Search for the cell housing the specified text and yield its (x, y) center coordinate. 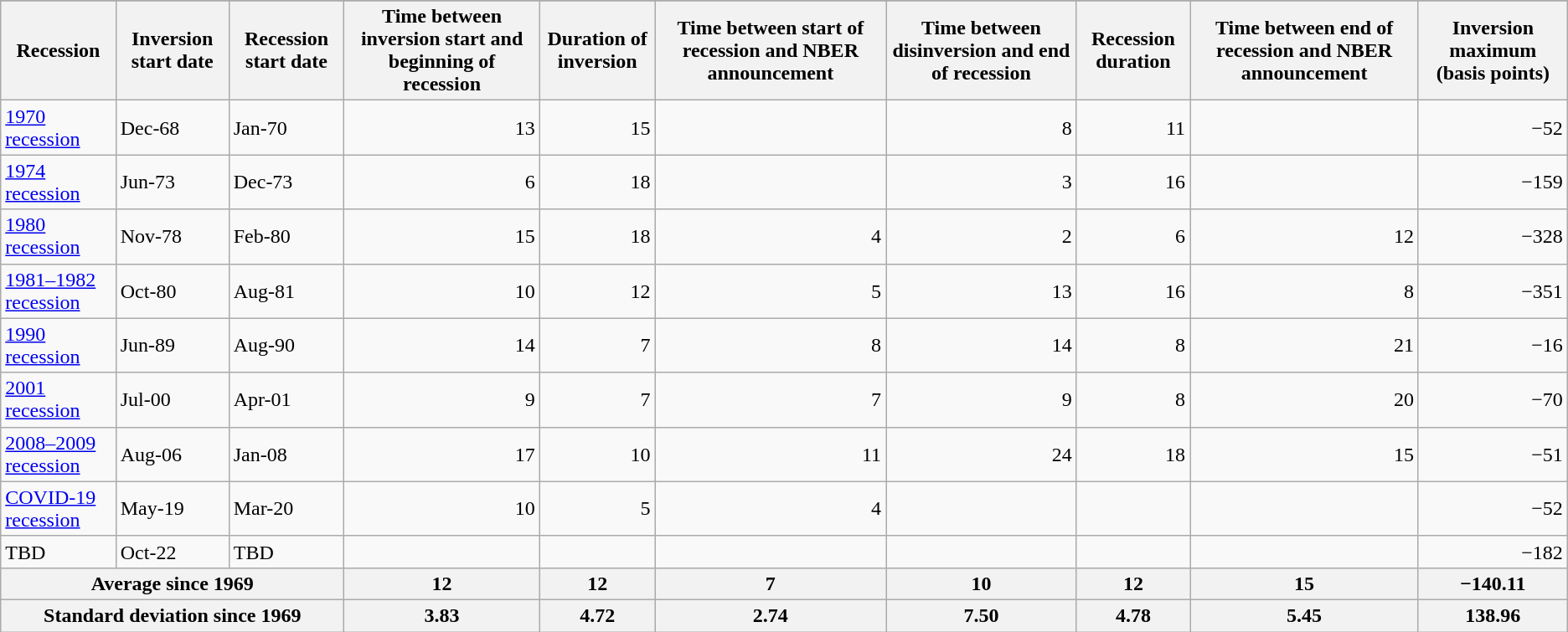
Jun-89 (173, 345)
Duration of inversion (597, 50)
Oct-80 (173, 291)
5.45 (1305, 615)
Average since 1969 (173, 583)
Feb-80 (286, 236)
2 (982, 236)
2001 recession (59, 400)
Jan-08 (286, 454)
Time between disinversion and end of recession (982, 50)
−328 (1493, 236)
Mar-20 (286, 509)
2.74 (771, 615)
4.72 (597, 615)
4.78 (1132, 615)
−70 (1493, 400)
Inversion start date (173, 50)
1970 recession (59, 127)
1990 recession (59, 345)
−51 (1493, 454)
2008–2009 recession (59, 454)
Dec-68 (173, 127)
Dec-73 (286, 182)
24 (982, 454)
May-19 (173, 509)
Standard deviation since 1969 (173, 615)
Aug-06 (173, 454)
1981–1982 recession (59, 291)
Recession start date (286, 50)
7.50 (982, 615)
Inversion maximum (basis points) (1493, 50)
3.83 (442, 615)
Time between start of recession and NBER announcement (771, 50)
Jun-73 (173, 182)
Aug-81 (286, 291)
−140.11 (1493, 583)
Time between inversion start and beginning of recession (442, 50)
Jan-70 (286, 127)
Time between end of recession and NBER announcement (1305, 50)
Aug-90 (286, 345)
−351 (1493, 291)
Recession (59, 50)
Jul-00 (173, 400)
COVID-19 recession (59, 509)
−182 (1493, 552)
Apr-01 (286, 400)
Nov-78 (173, 236)
20 (1305, 400)
3 (982, 182)
−159 (1493, 182)
Recession duration (1132, 50)
1974 recession (59, 182)
−16 (1493, 345)
21 (1305, 345)
138.96 (1493, 615)
Oct-22 (173, 552)
1980 recession (59, 236)
17 (442, 454)
